Pinpoint the cell where the given text exists, returning its (x, y) midpoint coordinate. 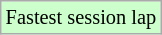
Fastest session lap (81, 17)
